Capture the cell that displays the provided text and extract its [X, Y] central coordinate. 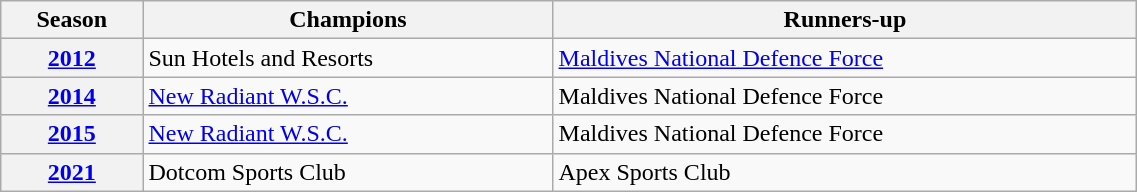
Apex Sports Club [845, 172]
Dotcom Sports Club [348, 172]
2021 [72, 172]
Runners-up [845, 20]
Season [72, 20]
2014 [72, 96]
2012 [72, 58]
Champions [348, 20]
2015 [72, 134]
Sun Hotels and Resorts [348, 58]
